Detect which cell encompasses the target text, then output its [X, Y] center coordinate. 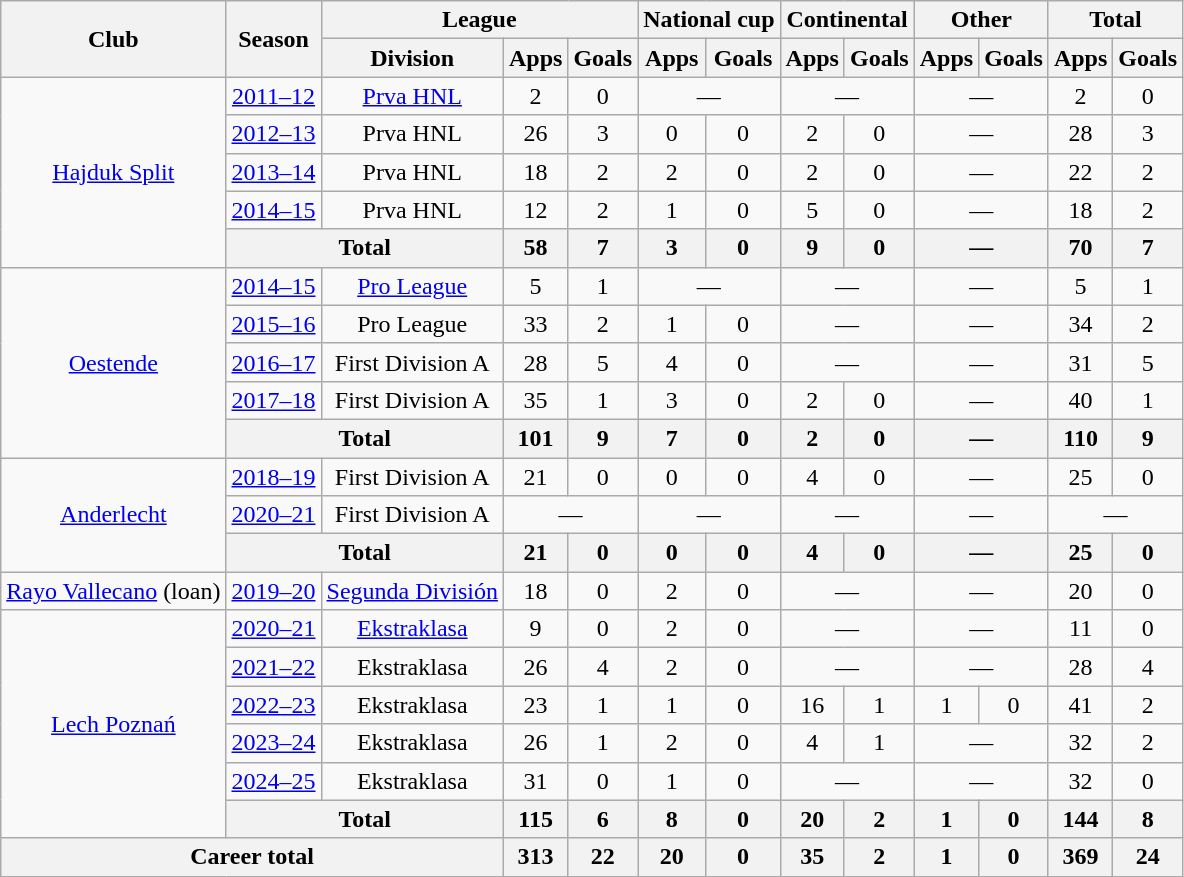
Lech Poznań [114, 724]
115 [535, 819]
2015–16 [274, 324]
110 [1080, 438]
144 [1080, 819]
Hajduk Split [114, 172]
2017–18 [274, 400]
313 [535, 857]
Segunda División [412, 591]
2021–22 [274, 667]
16 [812, 705]
Anderlecht [114, 515]
2024–25 [274, 781]
101 [535, 438]
Division [412, 58]
National cup [709, 20]
12 [535, 210]
League [480, 20]
2018–19 [274, 477]
70 [1080, 248]
23 [535, 705]
33 [535, 324]
Other [981, 20]
2022–23 [274, 705]
11 [1080, 629]
34 [1080, 324]
Club [114, 39]
2019–20 [274, 591]
41 [1080, 705]
Rayo Vallecano (loan) [114, 591]
2023–24 [274, 743]
58 [535, 248]
24 [1148, 857]
2013–14 [274, 172]
6 [603, 819]
40 [1080, 400]
Season [274, 39]
2011–12 [274, 96]
Career total [252, 857]
Continental [847, 20]
369 [1080, 857]
2016–17 [274, 362]
Oestende [114, 362]
2012–13 [274, 134]
